Identify which cell holds the provided text, then report its (X, Y) central coordinate. 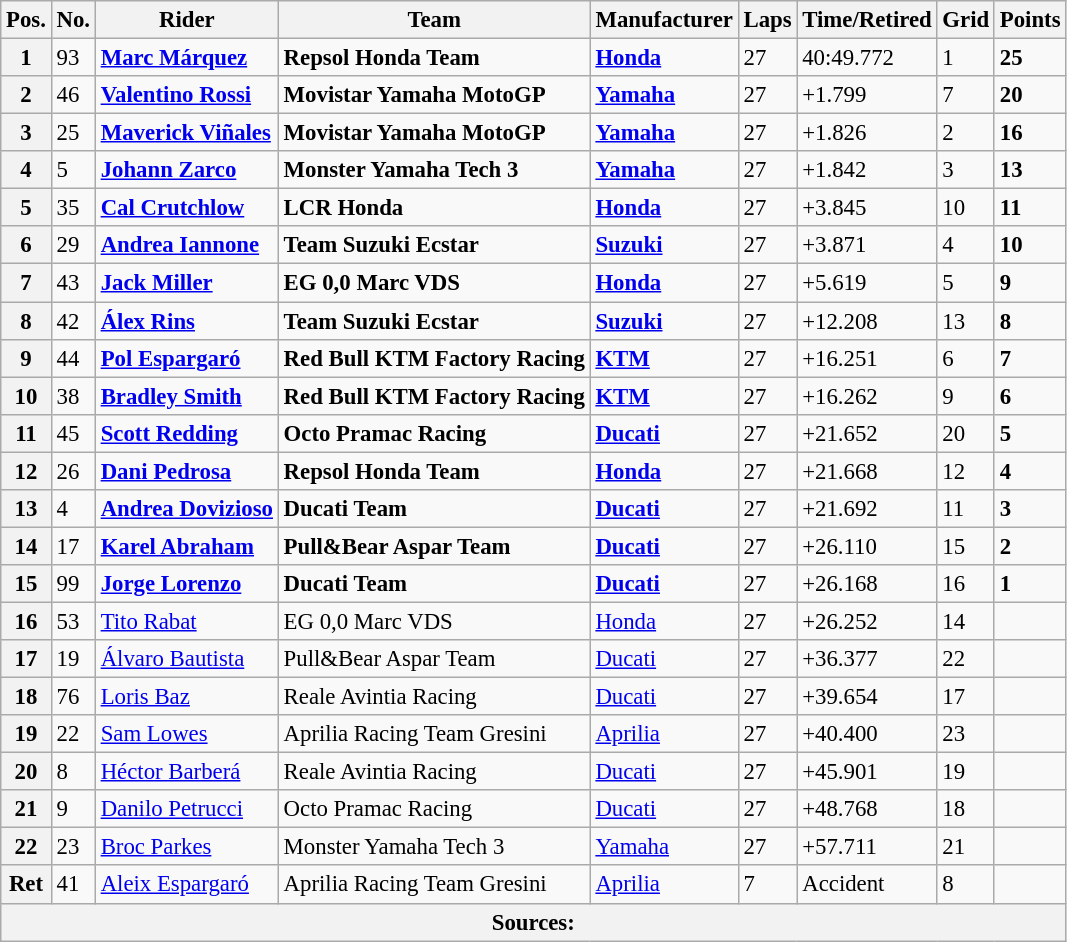
+3.871 (867, 245)
46 (73, 95)
Cal Crutchlow (186, 208)
No. (73, 20)
+40.400 (867, 734)
40:49.772 (867, 58)
+48.768 (867, 809)
Karel Abraham (186, 546)
42 (73, 321)
Sources: (534, 922)
Álvaro Bautista (186, 659)
38 (73, 396)
Accident (867, 885)
26 (73, 471)
Pos. (26, 20)
+1.826 (867, 133)
Andrea Dovizioso (186, 509)
+12.208 (867, 321)
Pol Espargaró (186, 358)
44 (73, 358)
+39.654 (867, 697)
Andrea Iannone (186, 245)
53 (73, 621)
+1.842 (867, 170)
+26.110 (867, 546)
+26.168 (867, 584)
LCR Honda (434, 208)
+16.251 (867, 358)
Héctor Barberá (186, 772)
Danilo Petrucci (186, 809)
+36.377 (867, 659)
Rider (186, 20)
Tito Rabat (186, 621)
Marc Márquez (186, 58)
Laps (768, 20)
Johann Zarco (186, 170)
+1.799 (867, 95)
Manufacturer (664, 20)
35 (73, 208)
Time/Retired (867, 20)
+21.668 (867, 471)
Grid (966, 20)
+21.692 (867, 509)
Maverick Viñales (186, 133)
Jorge Lorenzo (186, 584)
Bradley Smith (186, 396)
Ret (26, 885)
Valentino Rossi (186, 95)
Jack Miller (186, 283)
Points (1030, 20)
93 (73, 58)
Álex Rins (186, 321)
41 (73, 885)
Dani Pedrosa (186, 471)
Broc Parkes (186, 847)
+45.901 (867, 772)
+57.711 (867, 847)
76 (73, 697)
+21.652 (867, 433)
99 (73, 584)
+5.619 (867, 283)
+3.845 (867, 208)
Scott Redding (186, 433)
+26.252 (867, 621)
43 (73, 283)
Sam Lowes (186, 734)
29 (73, 245)
+16.262 (867, 396)
Team (434, 20)
Aleix Espargaró (186, 885)
Loris Baz (186, 697)
45 (73, 433)
